Capture the cell that displays the provided text and extract its [X, Y] central coordinate. 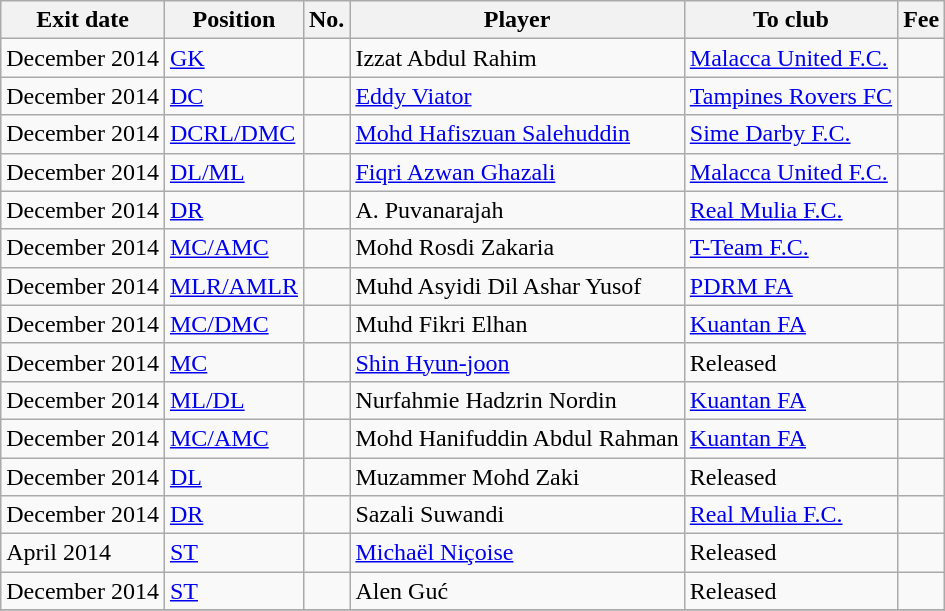
MC/DMC [234, 324]
Muhd Fikri Elhan [517, 324]
Nurfahmie Hadzrin Nordin [517, 400]
Muzammer Mohd Zaki [517, 477]
Alen Guć [517, 591]
Shin Hyun-joon [517, 362]
PDRM FA [790, 286]
A. Puvanarajah [517, 210]
Fee [922, 20]
No. [326, 20]
MC [234, 362]
Position [234, 20]
Mohd Hafiszuan Salehuddin [517, 134]
DL [234, 477]
Fiqri Azwan Ghazali [517, 172]
Muhd Asyidi Dil Ashar Yusof [517, 286]
Michaël Niçoise [517, 553]
DCRL/DMC [234, 134]
DC [234, 96]
Tampines Rovers FC [790, 96]
Mohd Hanifuddin Abdul Rahman [517, 438]
MLR/AMLR [234, 286]
April 2014 [83, 553]
Eddy Viator [517, 96]
ML/DL [234, 400]
Sime Darby F.C. [790, 134]
Sazali Suwandi [517, 515]
Player [517, 20]
Exit date [83, 20]
To club [790, 20]
DL/ML [234, 172]
Mohd Rosdi Zakaria [517, 248]
T-Team F.C. [790, 248]
GK [234, 58]
Izzat Abdul Rahim [517, 58]
